Provide the (x, y) coordinate of the cell's center where the given text is located.  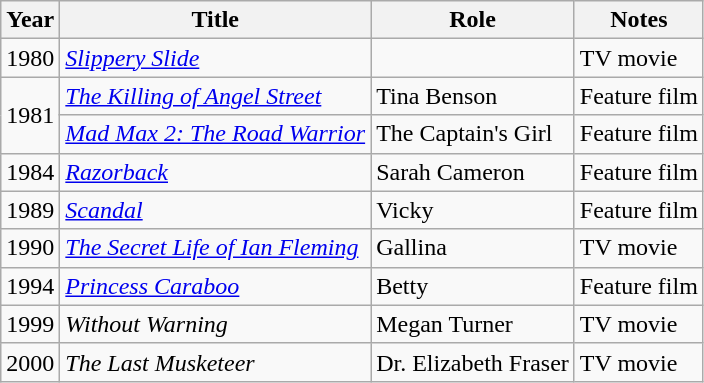
Slippery Slide (216, 58)
1984 (30, 172)
Sarah Cameron (473, 172)
Dr. Elizabeth Fraser (473, 362)
The Captain's Girl (473, 134)
Gallina (473, 248)
1999 (30, 324)
Year (30, 20)
The Last Musketeer (216, 362)
2000 (30, 362)
Role (473, 20)
Betty (473, 286)
Without Warning (216, 324)
Mad Max 2: The Road Warrior (216, 134)
1981 (30, 115)
1980 (30, 58)
Notes (638, 20)
The Killing of Angel Street (216, 96)
1990 (30, 248)
1994 (30, 286)
Scandal (216, 210)
1989 (30, 210)
Title (216, 20)
Razorback (216, 172)
Vicky (473, 210)
Megan Turner (473, 324)
Tina Benson (473, 96)
Princess Caraboo (216, 286)
The Secret Life of Ian Fleming (216, 248)
